Find where the given text appears and provide that cell's center as (x, y) coordinate. 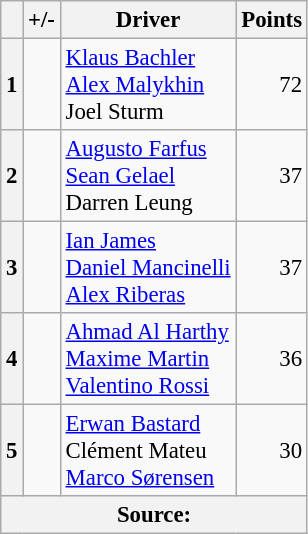
Points (272, 20)
Klaus Bachler Alex Malykhin Joel Sturm (148, 85)
1 (12, 85)
2 (12, 176)
4 (12, 359)
36 (272, 359)
Ian James Daniel Mancinelli Alex Riberas (148, 268)
Ahmad Al Harthy Maxime Martin Valentino Rossi (148, 359)
3 (12, 268)
Augusto Farfus Sean Gelael Darren Leung (148, 176)
Source: (154, 515)
+/- (42, 20)
72 (272, 85)
5 (12, 451)
30 (272, 451)
Driver (148, 20)
Erwan Bastard Clément Mateu Marco Sørensen (148, 451)
